For the text-containing cell, return its midpoint in (x, y) coordinate format. 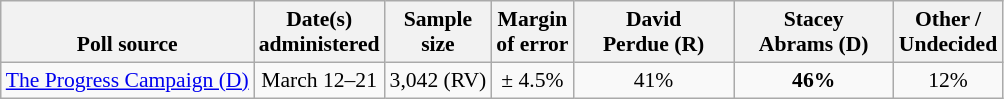
Other /Undecided (948, 32)
± 4.5% (532, 80)
3,042 (RV) (438, 80)
The Progress Campaign (D) (128, 80)
Date(s)administered (320, 32)
Marginof error (532, 32)
46% (814, 80)
Samplesize (438, 32)
DavidPerdue (R) (654, 32)
41% (654, 80)
12% (948, 80)
StaceyAbrams (D) (814, 32)
March 12–21 (320, 80)
Poll source (128, 32)
